Return [x, y] of the center of cell containing provided text 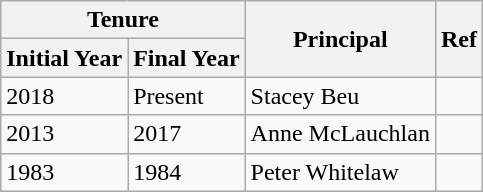
Peter Whitelaw [340, 172]
Ref [458, 39]
Principal [340, 39]
2018 [64, 96]
1983 [64, 172]
Stacey Beu [340, 96]
2013 [64, 134]
Tenure [123, 20]
Final Year [186, 58]
Initial Year [64, 58]
Anne McLauchlan [340, 134]
Present [186, 96]
1984 [186, 172]
2017 [186, 134]
